From the cell containing the given text, extract its center point as [x, y] coordinate. 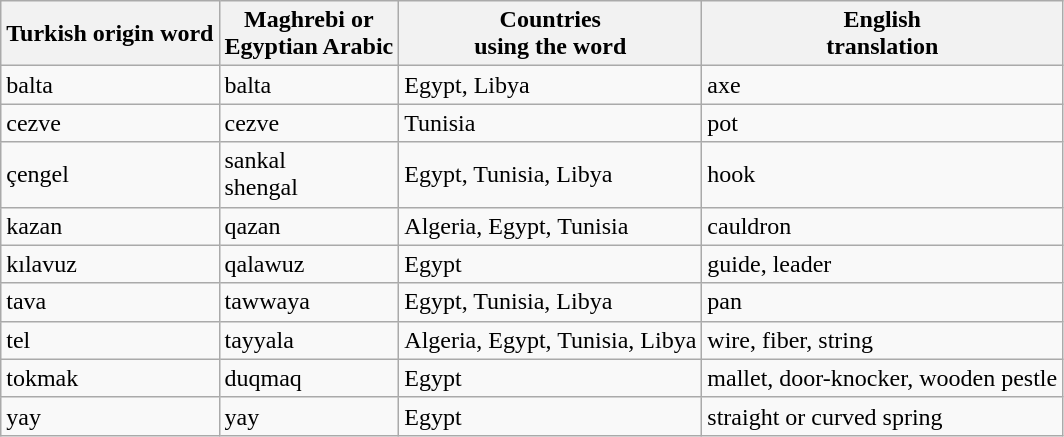
Maghrebi or Egyptian Arabic [309, 34]
tawwaya [309, 302]
çengel [110, 174]
cauldron [882, 226]
Algeria, Egypt, Tunisia, Libya [550, 340]
qalawuz [309, 264]
hook [882, 174]
mallet, door-knocker, wooden pestle [882, 378]
tokmak [110, 378]
straight or curved spring [882, 416]
Countries using the word [550, 34]
kazan [110, 226]
qazan [309, 226]
pot [882, 123]
tel [110, 340]
tava [110, 302]
guide, leader [882, 264]
duqmaq [309, 378]
tayyala [309, 340]
Tunisia [550, 123]
pan [882, 302]
sankalshengal [309, 174]
wire, fiber, string [882, 340]
Turkish origin word [110, 34]
kılavuz [110, 264]
axe [882, 85]
Algeria, Egypt, Tunisia [550, 226]
English translation [882, 34]
Egypt, Libya [550, 85]
